Extract the (X, Y) coordinate from the center of the cell holding the provided text.  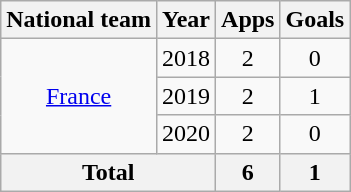
2018 (186, 58)
National team (79, 20)
Year (186, 20)
2020 (186, 134)
Total (108, 172)
6 (248, 172)
France (79, 96)
Apps (248, 20)
2019 (186, 96)
Goals (315, 20)
